Determine the (X, Y) coordinate at the center of the cell enclosing the given text.  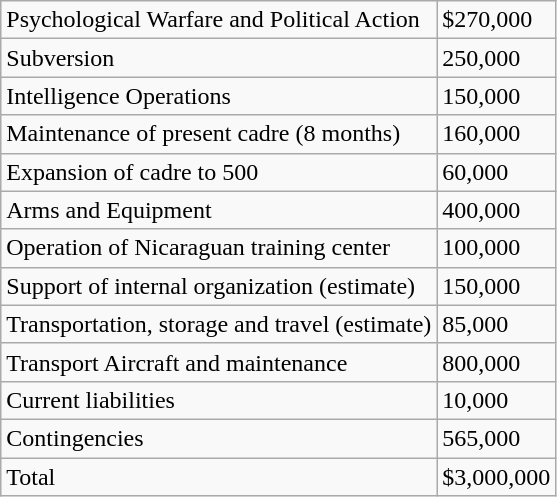
Maintenance of present cadre (8 months) (219, 134)
800,000 (496, 362)
250,000 (496, 58)
$3,000,000 (496, 477)
Transportation, storage and travel (estimate) (219, 324)
Operation of Nicaraguan training center (219, 248)
Intelligence Operations (219, 96)
Psychological Warfare and Political Action (219, 20)
100,000 (496, 248)
Transport Aircraft and maintenance (219, 362)
Support of internal organization (estimate) (219, 286)
85,000 (496, 324)
Arms and Equipment (219, 210)
Subversion (219, 58)
Expansion of cadre to 500 (219, 172)
Contingencies (219, 438)
Current liabilities (219, 400)
Total (219, 477)
160,000 (496, 134)
60,000 (496, 172)
400,000 (496, 210)
565,000 (496, 438)
10,000 (496, 400)
$270,000 (496, 20)
